Return (X, Y) of the center of cell containing provided text 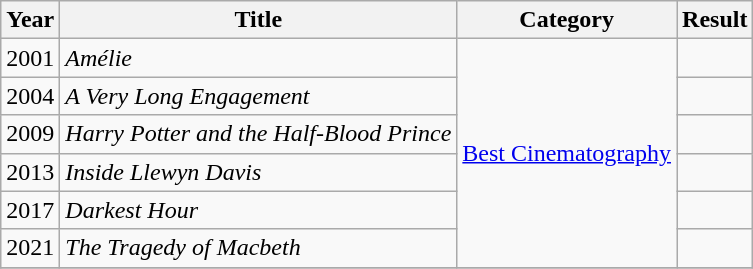
2001 (30, 58)
2017 (30, 210)
Category (567, 20)
The Tragedy of Macbeth (258, 248)
A Very Long Engagement (258, 96)
Year (30, 20)
Result (715, 20)
Darkest Hour (258, 210)
2004 (30, 96)
2021 (30, 248)
2009 (30, 134)
Best Cinematography (567, 153)
Inside Llewyn Davis (258, 172)
Title (258, 20)
2013 (30, 172)
Harry Potter and the Half-Blood Prince (258, 134)
Amélie (258, 58)
